Pinpoint the cell where the given text exists, returning its (X, Y) midpoint coordinate. 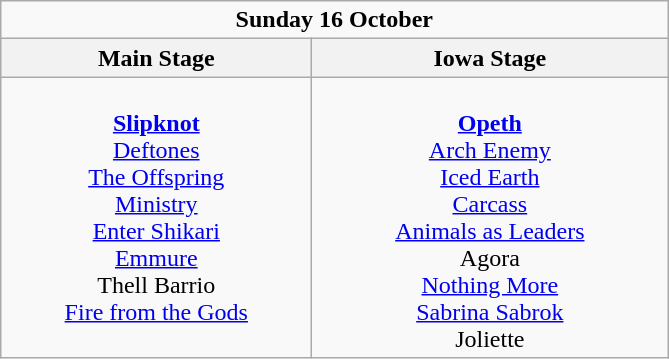
Slipknot Deftones The Offspring Ministry Enter Shikari Emmure Thell Barrio Fire from the Gods (156, 218)
Sunday 16 October (334, 20)
Iowa Stage (490, 58)
Main Stage (156, 58)
Opeth Arch Enemy Iced Earth Carcass Animals as Leaders Agora Nothing More Sabrina Sabrok Joliette (490, 218)
